Identify which cell holds the provided text, then report its (X, Y) central coordinate. 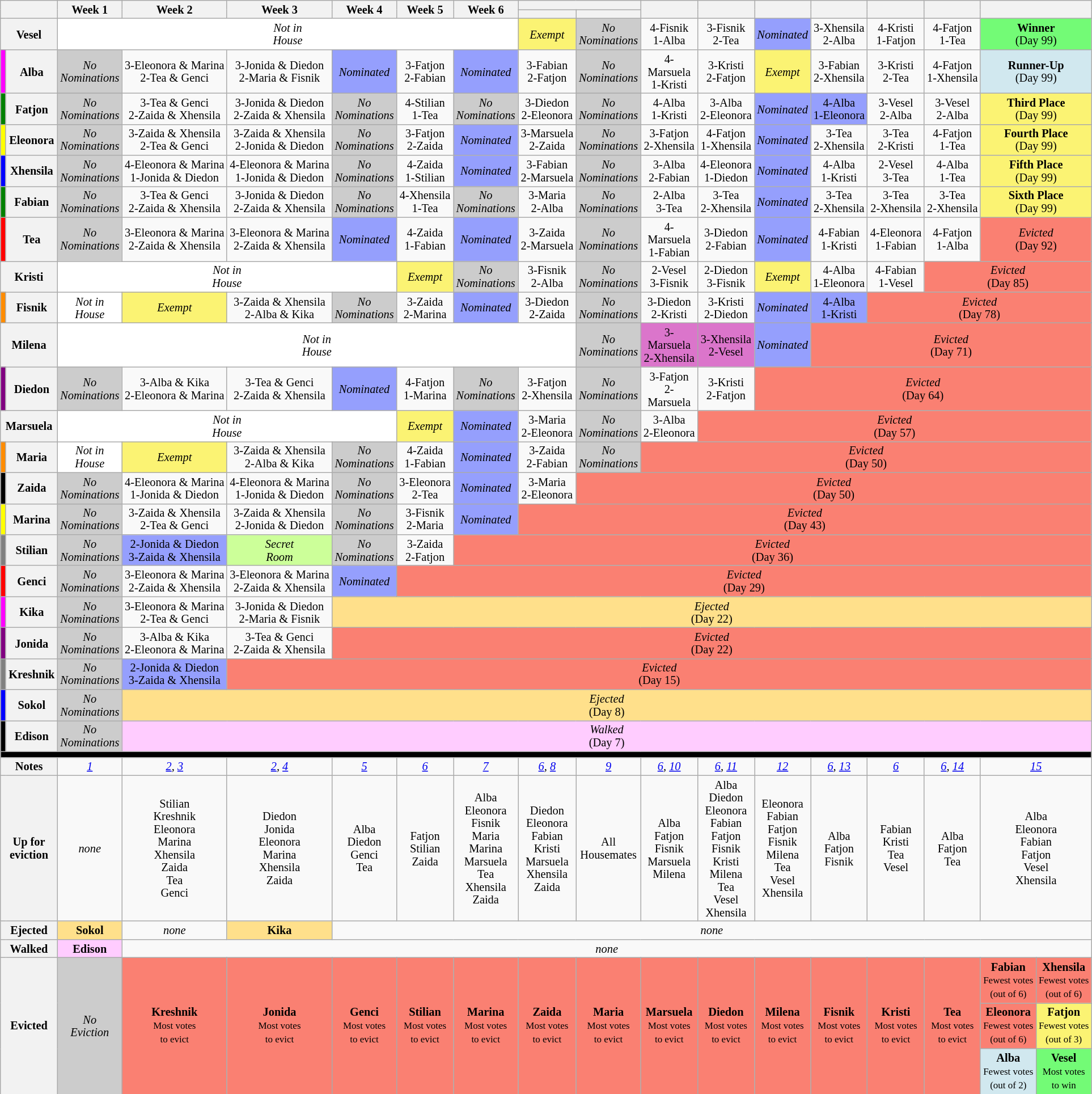
Maria (32, 457)
TeaMost votesto evict (953, 1025)
EleonoraFewest votes(out of 6) (1008, 1025)
Fourth Place(Day 99) (1036, 140)
3-Kristi2-Diedon (726, 307)
Kreshnik (32, 674)
3-Zaida2-Fabian (548, 457)
StilianKreshnikEleonoraMarinaXhensilaZaidaTeaGenci (175, 848)
KreshnikMost votesto evict (175, 1025)
StilianMost votesto evict (425, 1025)
AlbaDiedonGenciTea (365, 848)
2, 4 (279, 766)
AlbaFewest votes(out of 2) (1008, 1071)
Stilian (32, 550)
Evicted(Day 57) (895, 426)
AlbaEleonoraFabianFatjonVeselXhensila (1036, 848)
MilenaMost votesto evict (782, 1025)
Kristi (29, 277)
3-Diedon2-Kristi (669, 307)
3-Fabian2-Xhensila (839, 71)
FisnikMost votesto evict (839, 1025)
Evicted(Day 15) (659, 674)
DiedonMost votesto evict (726, 1025)
Tea (32, 239)
AlbaFatjonFisnikMarsuelaMilena (669, 848)
15 (1036, 766)
3-Maria2-Alba (548, 202)
NoEviction (90, 1025)
Week 2 (175, 9)
3-Kristi2-Tea (896, 71)
FatjonStilianZaida (425, 848)
4-Marsuela1-Kristi (669, 71)
MarsuelaMost votesto evict (669, 1025)
6, 13 (839, 766)
Xhensila (32, 171)
Walked (29, 948)
Evicted(Day 29) (744, 581)
6, 11 (726, 766)
FabianKristiTeaVesel (896, 848)
AlbaDiedonEleonoraFabianFatjonFisnikKristiMilenaTeaVeselXhensila (726, 848)
Zaida (32, 488)
3-Marsuela2-Xhensila (669, 345)
4-Alba1-Tea (953, 171)
6, 14 (953, 766)
9 (608, 766)
1 (90, 766)
2-Diedon3-Fisnik (726, 277)
Alba (32, 71)
Evicted(Day 64) (923, 389)
3-Xhensila2-Alba (839, 34)
3-Xhensila2-Vesel (726, 345)
FabianFewest votes(out of 6) (1008, 980)
4-Fatjon1-Alba (953, 239)
6, 10 (669, 766)
Evicted(Day 78) (980, 307)
Diedon (32, 389)
4-Zaida1-Stilian (425, 171)
3-Tea2-Kristi (896, 140)
3-Eleonora2-Tea (425, 488)
4-Kristi1-Fatjon (896, 34)
AllHousemates (608, 848)
Week 4 (365, 9)
3-Diedon2-Eleonora (548, 109)
4-Fatjon1-Marina (425, 389)
Vesel (29, 34)
2, 3 (175, 766)
3-Fabian2-Fatjon (548, 71)
Fabian (32, 202)
Evicted(Day 36) (772, 550)
Winner(Day 99) (1036, 34)
4-Marsuela1-Fabian (669, 239)
3-Zaida2-Marina (425, 307)
Evicted(Day 92) (1036, 239)
6, 8 (548, 766)
XhensilaFewest votes(out of 6) (1064, 980)
3-Diedon2-Fabian (726, 239)
4-Xhensila1-Tea (425, 202)
4-Fabian1-Kristi (839, 239)
Sixth Place(Day 99) (1036, 202)
Third Place(Day 99) (1036, 109)
3-Diedon2-Zaida (548, 307)
Walked(Day 7) (607, 736)
Evicted(Day 71) (951, 345)
Marina (32, 519)
Evicted (29, 1025)
Evicted(Day 22) (712, 643)
3-Zaida2-Marsuela (548, 239)
3-Fatjon2-Fabian (425, 71)
Week 1 (90, 9)
Ejected(Day 8) (607, 706)
3-Fisnik2-Tea (726, 34)
3-Alba2-Fabian (669, 171)
3-Marsuela2-Zaida (548, 140)
2-Vesel3-Fisnik (669, 277)
Evicted(Day 43) (805, 519)
DiedonEleonoraFabianKristiMarsuelaXhensilaZaida (548, 848)
2-Vesel3-Tea (896, 171)
Runner-Up(Day 99) (1036, 71)
7 (486, 766)
3-Fatjon2-Marsuela (669, 389)
SecretRoom (279, 550)
Eleonora (32, 140)
Week 3 (279, 9)
3-Fisnik2-Alba (548, 277)
Week 5 (425, 9)
Genci (32, 581)
Up foreviction (29, 848)
Notes (29, 766)
3-Zaida2-Fatjon (425, 550)
Fatjon (32, 109)
AlbaEleonoraFisnikMariaMarinaMarsuelaTeaXhensilaZaida (486, 848)
Marsuela (29, 426)
Jonida (32, 643)
AlbaFatjonFisnik (839, 848)
Milena (29, 345)
VeselMost votesto win (1064, 1071)
DiedonJonidaEleonoraMarinaXhensilaZaida (279, 848)
3-Fabian2-Marsuela (548, 171)
ZaidaMost votesto evict (548, 1025)
AlbaFatjonTea (953, 848)
4-Stilian1-Tea (425, 109)
3-Fisnik2-Maria (425, 519)
4-Fisnik1-Alba (669, 34)
Week 6 (486, 9)
EleonoraFabianFatjonFisnikMilenaTeaVeselXhensila (782, 848)
MarinaMost votesto evict (486, 1025)
KristiMost votesto evict (896, 1025)
Ejected(Day 22) (712, 613)
3-Fatjon2-Zaida (425, 140)
5 (365, 766)
4-Eleonora1-Fabian (896, 239)
Ejected (29, 930)
FatjonFewest votes(out of 3) (1064, 1025)
JonidaMost votesto evict (279, 1025)
2-Alba3-Tea (669, 202)
4-Fabian1-Vesel (896, 277)
4-Eleonora1-Diedon (726, 171)
MariaMost votesto evict (608, 1025)
12 (782, 766)
Evicted(Day 85) (1008, 277)
GenciMost votesto evict (365, 1025)
Fisnik (32, 307)
Fifth Place(Day 99) (1036, 171)
